Capture the cell that displays the provided text and extract its (X, Y) central coordinate. 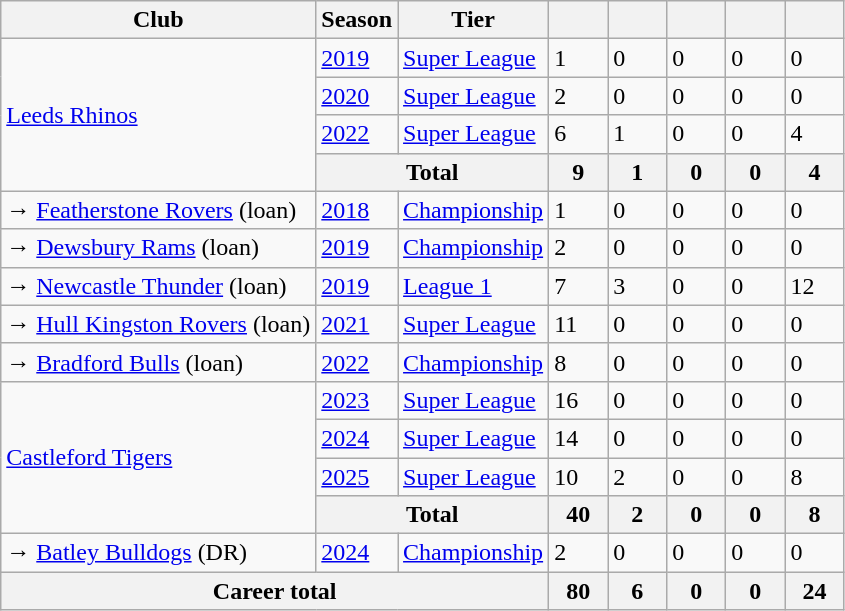
7 (578, 286)
Tier (474, 20)
→ Bradford Bulls (loan) (158, 362)
→ Featherstone Rovers (loan) (158, 210)
League 1 (474, 286)
40 (578, 515)
2020 (357, 96)
2018 (357, 210)
Career total (275, 591)
2021 (357, 324)
9 (578, 172)
→ Hull Kingston Rovers (loan) (158, 324)
Castleford Tigers (158, 457)
11 (578, 324)
→ Dewsbury Rams (loan) (158, 248)
24 (814, 591)
Season (357, 20)
→ Newcastle Thunder (loan) (158, 286)
10 (578, 477)
80 (578, 591)
2023 (357, 400)
→ Batley Bulldogs (DR) (158, 553)
3 (638, 286)
12 (814, 286)
Leeds Rhinos (158, 115)
2025 (357, 477)
Club (158, 20)
14 (578, 438)
16 (578, 400)
